Output the (X, Y) coordinate of the center of the cell containing the given text.  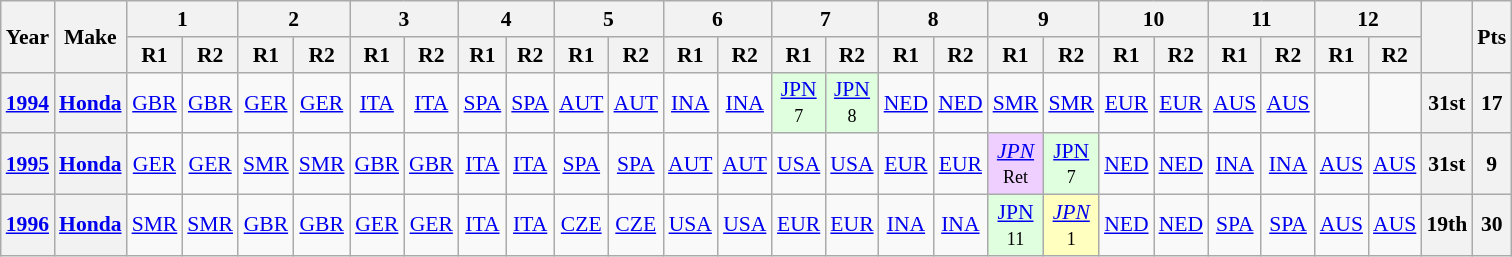
7 (826, 19)
JPN1 (1071, 226)
1996 (28, 226)
2 (294, 19)
17 (1492, 102)
30 (1492, 226)
6 (718, 19)
11 (1262, 19)
10 (1154, 19)
JPNRet (1016, 164)
1 (182, 19)
Pts (1492, 36)
12 (1368, 19)
1995 (28, 164)
3 (404, 19)
5 (608, 19)
Year (28, 36)
8 (934, 19)
Make (90, 36)
JPN11 (1016, 226)
19th (1446, 226)
4 (506, 19)
JPN8 (852, 102)
1994 (28, 102)
